Capture the cell that displays the provided text and extract its (x, y) central coordinate. 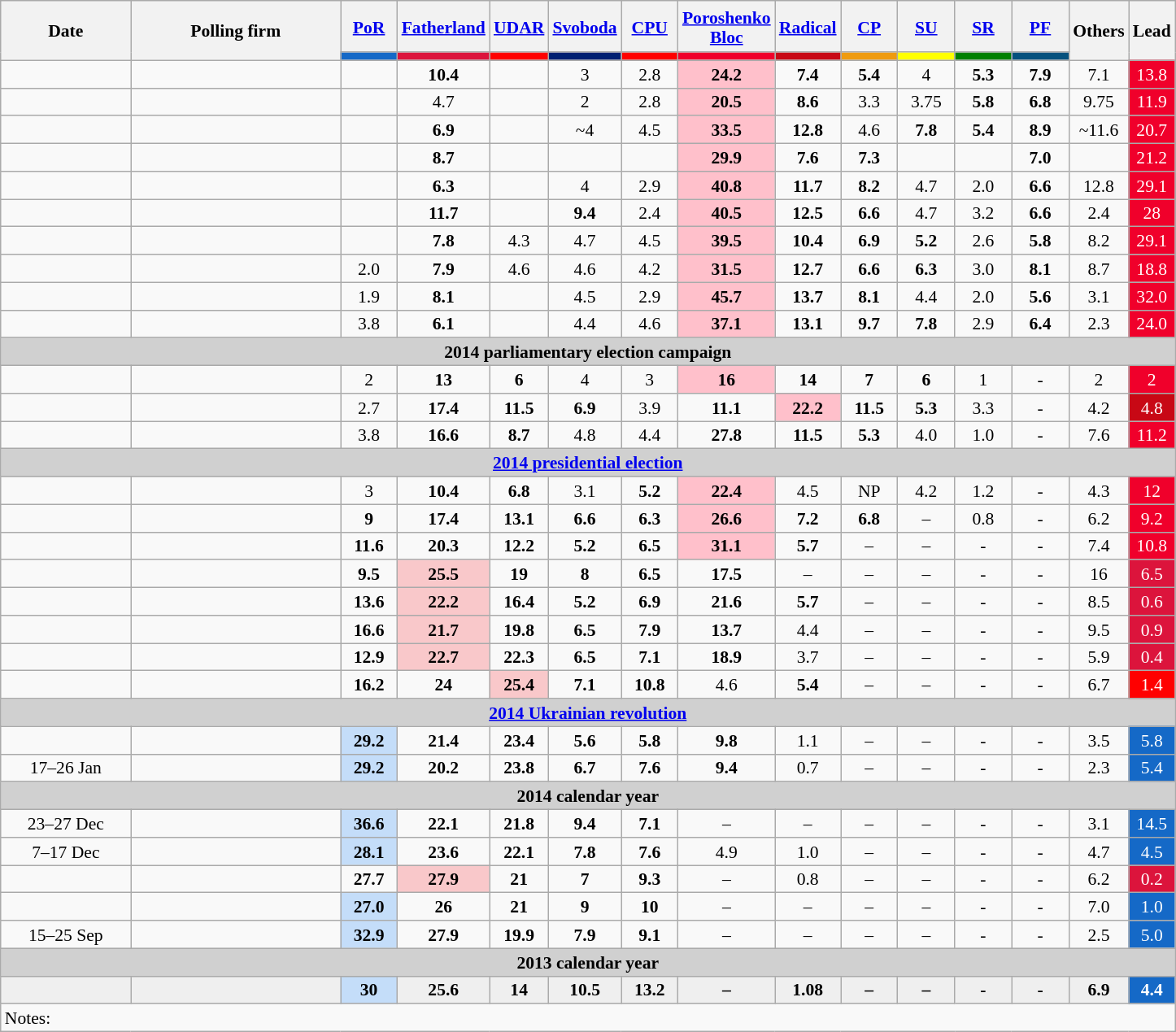
18.9 (727, 657)
PoR (368, 26)
27.7 (368, 879)
32.0 (1152, 296)
13.6 (368, 602)
UDAR (519, 26)
16.2 (368, 685)
Polling firm (236, 31)
19 (519, 574)
29.9 (727, 158)
Poroshenko Bloc (727, 26)
3.75 (926, 102)
5.9 (1099, 657)
24.0 (1152, 324)
9.2 (1152, 518)
40.5 (727, 213)
20.2 (444, 768)
8.9 (1040, 130)
10 (650, 907)
2014 parliamentary election campaign (588, 352)
12.7 (808, 268)
24.2 (727, 74)
25.4 (519, 685)
3.0 (983, 268)
9.75 (1099, 102)
SR (983, 26)
7–17 Dec (66, 851)
PF (1040, 26)
24 (444, 685)
39.5 (727, 241)
2.6 (983, 241)
7.3 (869, 158)
26.6 (727, 518)
22.3 (519, 657)
14.5 (1152, 824)
28 (1152, 213)
12.2 (519, 546)
19.9 (519, 934)
2013 calendar year (588, 962)
0.9 (1152, 629)
22.7 (444, 657)
28.1 (368, 851)
0.4 (1152, 657)
3.7 (808, 657)
26 (444, 907)
40.8 (727, 185)
33.5 (727, 130)
8 (584, 574)
32.9 (368, 934)
25.6 (444, 990)
9.3 (650, 879)
SU (926, 26)
37.1 (727, 324)
23.4 (519, 740)
1 (983, 380)
9.1 (650, 934)
0.2 (1152, 879)
13.2 (650, 990)
CP (869, 26)
~4 (584, 130)
13.8 (1152, 74)
8.5 (1099, 602)
21.7 (444, 629)
23.8 (519, 768)
20.3 (444, 546)
2014 calendar year (588, 796)
11.2 (1152, 435)
15–25 Sep (66, 934)
1.4 (1152, 685)
3.9 (650, 407)
NP (869, 490)
21.8 (519, 824)
2.7 (368, 407)
45.7 (727, 296)
17–26 Jan (66, 768)
Radical (808, 26)
Lead (1152, 31)
20.5 (727, 102)
3.2 (983, 213)
12 (1152, 490)
CPU (650, 26)
2014 presidential election (588, 463)
31.5 (727, 268)
11.6 (368, 546)
30 (368, 990)
11.1 (727, 407)
Others (1099, 31)
9.8 (727, 740)
6.1 (444, 324)
Fatherland (444, 26)
4.0 (926, 435)
17.5 (727, 574)
27.8 (727, 435)
21.6 (727, 602)
12.5 (808, 213)
Svoboda (584, 26)
11.9 (1152, 102)
21.4 (444, 740)
12.9 (368, 657)
8.6 (808, 102)
2014 Ukrainian revolution (588, 712)
~11.6 (1099, 130)
7.2 (808, 518)
27.0 (368, 907)
23.6 (444, 851)
1.2 (983, 490)
1.1 (808, 740)
3.5 (1099, 740)
22.4 (727, 490)
Notes: (588, 1018)
1.9 (368, 296)
36.6 (368, 824)
19.8 (519, 629)
Date (66, 31)
6.4 (1040, 324)
1.08 (808, 990)
31.1 (727, 546)
20.7 (1152, 130)
0.6 (1152, 602)
13 (444, 380)
10.5 (584, 990)
9.7 (869, 324)
0.7 (808, 768)
2.5 (1099, 934)
21.2 (1152, 158)
4.9 (727, 851)
25.5 (444, 574)
16.4 (519, 602)
23–27 Dec (66, 824)
5.0 (1152, 934)
18.8 (1152, 268)
